Extract the [X, Y] coordinate from the center of the cell holding the provided text.  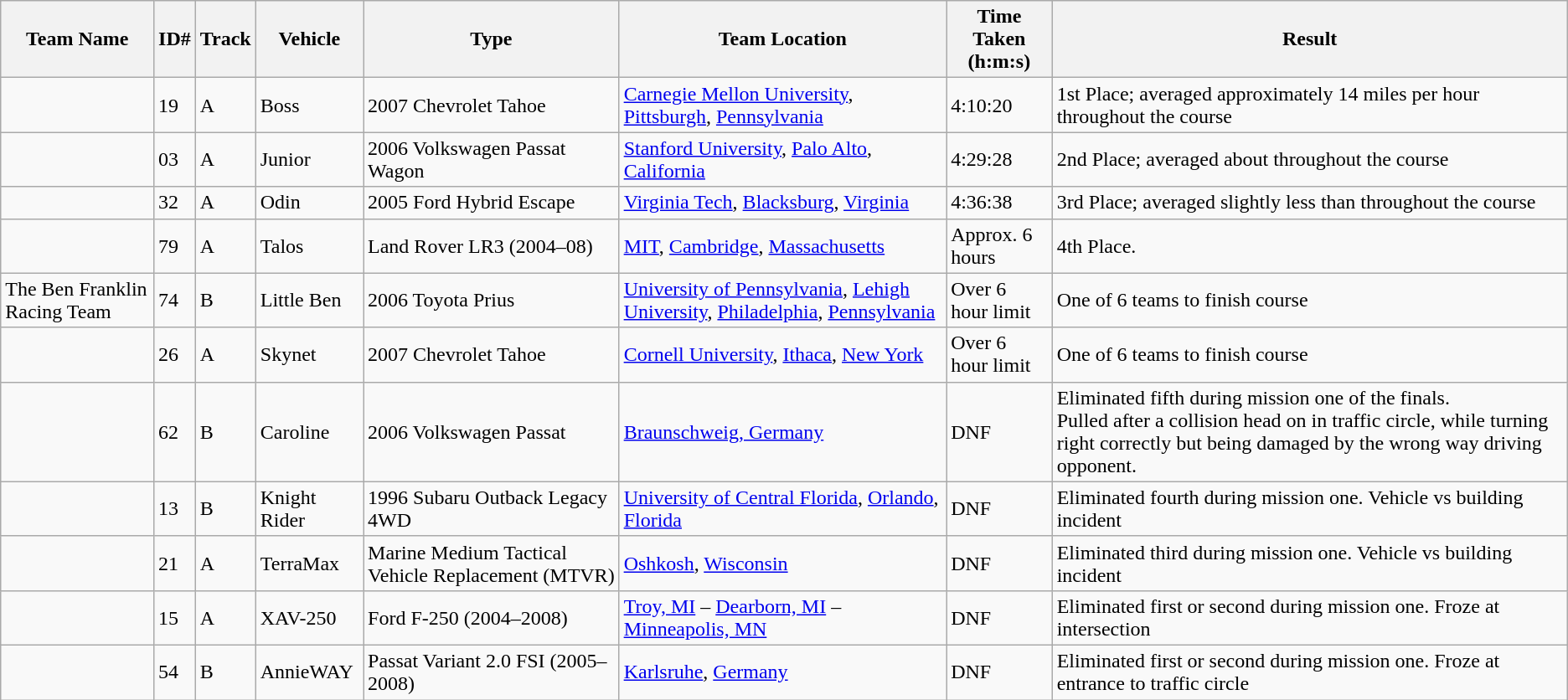
Vehicle [309, 39]
University of Central Florida, Orlando, Florida [782, 509]
Eliminated fourth during mission one. Vehicle vs building incident [1310, 509]
MIT, Cambridge, Massachusetts [782, 246]
Result [1310, 39]
3rd Place; averaged slightly less than throughout the course [1310, 203]
Land Rover LR3 (2004–08) [492, 246]
2006 Volkswagen Passat Wagon [492, 159]
Braunschweig, Germany [782, 432]
1996 Subaru Outback Legacy 4WD [492, 509]
Cornell University, Ithaca, New York [782, 355]
2006 Toyota Prius [492, 300]
Little Ben [309, 300]
4:36:38 [999, 203]
4th Place. [1310, 246]
2006 Volkswagen Passat [492, 432]
Team Location [782, 39]
Track [225, 39]
13 [175, 509]
Eliminated third during mission one. Vehicle vs building incident [1310, 563]
Caroline [309, 432]
32 [175, 203]
XAV-250 [309, 618]
TerraMax [309, 563]
74 [175, 300]
Time Taken(h:m:s) [999, 39]
1st Place; averaged approximately 14 miles per hour throughout the course [1310, 106]
AnnieWAY [309, 672]
Ford F-250 (2004–2008) [492, 618]
The Ben Franklin Racing Team [77, 300]
2nd Place; averaged about throughout the course [1310, 159]
Approx. 6 hours [999, 246]
Odin [309, 203]
4:10:20 [999, 106]
Stanford University, Palo Alto, California [782, 159]
Passat Variant 2.0 FSI (2005–2008) [492, 672]
Karlsruhe, Germany [782, 672]
21 [175, 563]
Knight Rider [309, 509]
Junior [309, 159]
03 [175, 159]
79 [175, 246]
19 [175, 106]
Skynet [309, 355]
26 [175, 355]
Marine Medium Tactical Vehicle Replacement (MTVR) [492, 563]
Boss [309, 106]
Oshkosh, Wisconsin [782, 563]
Talos [309, 246]
54 [175, 672]
Carnegie Mellon University, Pittsburgh, Pennsylvania [782, 106]
Troy, MI – Dearborn, MI – Minneapolis, MN [782, 618]
ID# [175, 39]
62 [175, 432]
Eliminated first or second during mission one. Froze at intersection [1310, 618]
Eliminated first or second during mission one. Froze at entrance to traffic circle [1310, 672]
Virginia Tech, Blacksburg, Virginia [782, 203]
University of Pennsylvania, Lehigh University, Philadelphia, Pennsylvania [782, 300]
Type [492, 39]
4:29:28 [999, 159]
2005 Ford Hybrid Escape [492, 203]
Team Name [77, 39]
15 [175, 618]
